For the text-containing cell, return its midpoint in (X, Y) coordinate format. 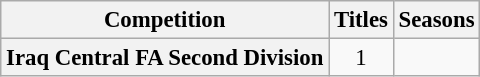
Iraq Central FA Second Division (165, 58)
1 (362, 58)
Seasons (436, 20)
Competition (165, 20)
Titles (362, 20)
